Provide the [X, Y] coordinate of the cell's center where the given text is located.  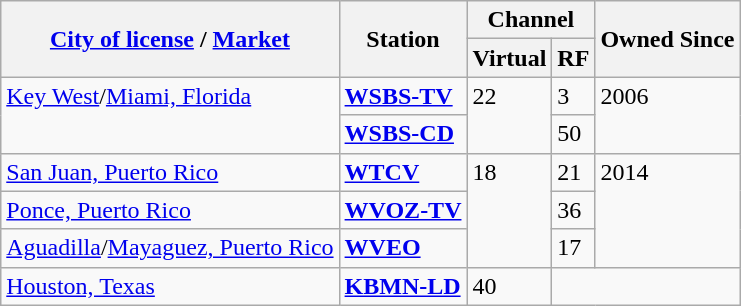
17 [574, 248]
18 [510, 210]
Station [403, 39]
Channel [531, 20]
2014 [668, 210]
Owned Since [668, 39]
2006 [668, 115]
40 [510, 286]
3 [574, 96]
Virtual [510, 58]
WSBS-TV [403, 96]
21 [574, 172]
City of license / Market [170, 39]
KBMN-LD [403, 286]
50 [574, 134]
San Juan, Puerto Rico [170, 172]
RF [574, 58]
Aguadilla/Mayaguez, Puerto Rico [170, 248]
Key West/Miami, Florida [170, 115]
WSBS-CD [403, 134]
36 [574, 210]
22 [510, 115]
Ponce, Puerto Rico [170, 210]
Houston, Texas [170, 286]
WVEO [403, 248]
WTCV [403, 172]
WVOZ-TV [403, 210]
